For the text-containing cell, return its midpoint in (x, y) coordinate format. 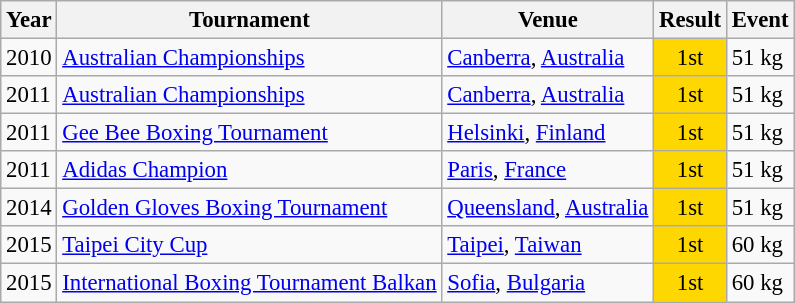
Sofia, Bulgaria (548, 283)
Paris, France (548, 170)
Result (690, 20)
Event (760, 20)
2010 (29, 58)
Taipei, Taiwan (548, 245)
Venue (548, 20)
Helsinki, Finland (548, 133)
Golden Gloves Boxing Tournament (250, 208)
Gee Bee Boxing Tournament (250, 133)
Queensland, Australia (548, 208)
2014 (29, 208)
Adidas Champion (250, 170)
Tournament (250, 20)
International Boxing Tournament Balkan (250, 283)
Taipei City Cup (250, 245)
Year (29, 20)
